Search for the cell housing the specified text and yield its [X, Y] center coordinate. 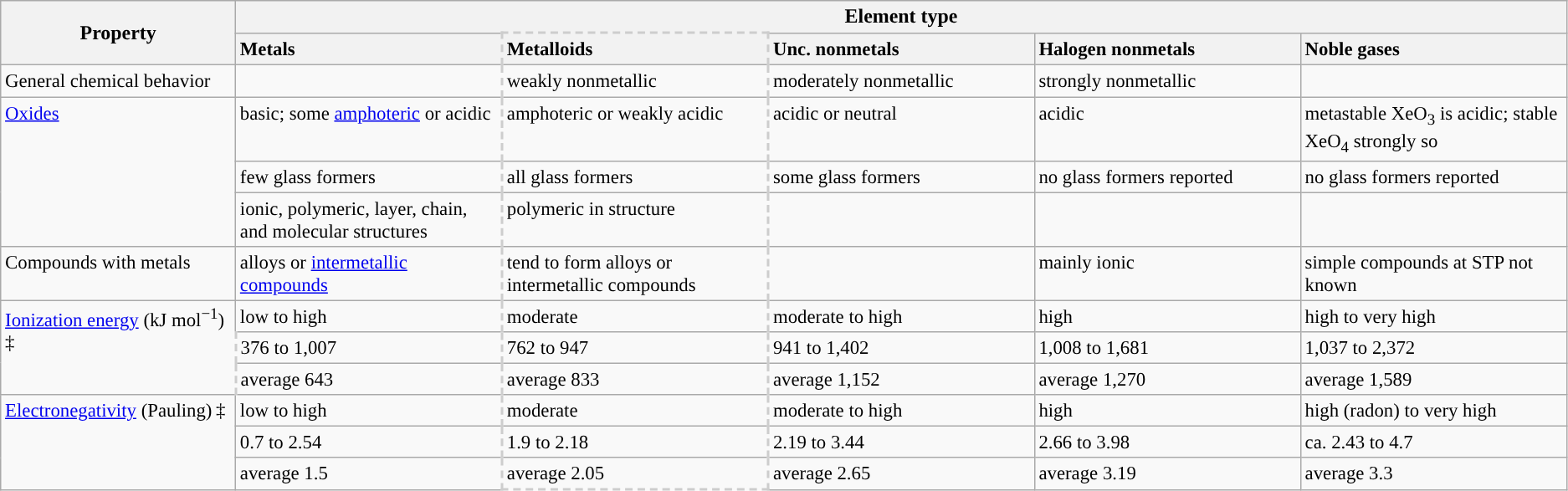
weakly nonmetallic [635, 81]
Property [119, 33]
1,008 to 1,681 [1167, 348]
Metalloids [635, 49]
mainly ionic [1167, 274]
moderately nonmetallic [901, 81]
941 to 1,402 [901, 348]
average 2.05 [635, 473]
average 833 [635, 379]
1,037 to 2,372 [1433, 348]
Oxides [119, 172]
376 to 1,007 [369, 348]
basic; some amphoteric or acidic [369, 129]
high (radon) to very high [1433, 411]
General chemical behavior [119, 81]
acidic or neutral [901, 129]
few glass formers [369, 176]
metastable XeO3 is acidic; stable XeO4 strongly so [1433, 129]
alloys or intermetallic compounds [369, 274]
2.19 to 3.44 [901, 442]
strongly nonmetallic [1167, 81]
high to very high [1433, 316]
acidic [1167, 129]
Element type [902, 17]
average 2.65 [901, 473]
simple compounds at STP not known [1433, 274]
Halogen nonmetals [1167, 49]
0.7 to 2.54 [369, 442]
762 to 947 [635, 348]
polymeric in structure [635, 219]
average 1,270 [1167, 379]
Unc. nonmetals [901, 49]
all glass formers [635, 176]
1.9 to 2.18 [635, 442]
amphoteric or weakly acidic [635, 129]
Noble gases [1433, 49]
2.66 to 3.98 [1167, 442]
tend to form alloys or intermetallic compounds [635, 274]
ca. 2.43 to 4.7 [1433, 442]
Ionization energy (kJ mol−1) ‡ [119, 348]
average 1,589 [1433, 379]
average 1.5 [369, 473]
ionic, polymeric, layer, chain, and molecular structures [369, 219]
average 3.19 [1167, 473]
average 643 [369, 379]
Metals [369, 49]
average 1,152 [901, 379]
Electronegativity (Pauling) ‡ [119, 442]
Compounds with metals [119, 274]
some glass formers [901, 176]
average 3.3 [1433, 473]
